Locate the cell with the specified text and output its [x, y] center coordinate. 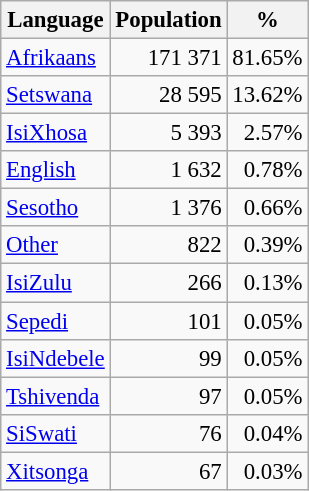
Population [168, 20]
Setswana [56, 95]
Sepedi [56, 321]
Xitsonga [56, 471]
0.66% [268, 208]
822 [168, 245]
5 393 [168, 133]
IsiZulu [56, 283]
67 [168, 471]
1 632 [168, 170]
101 [168, 321]
English [56, 170]
0.03% [268, 471]
171 371 [168, 58]
0.13% [268, 283]
2.57% [268, 133]
76 [168, 433]
IsiNdebele [56, 358]
0.04% [268, 433]
97 [168, 396]
0.39% [268, 245]
Sesotho [56, 208]
% [268, 20]
SiSwati [56, 433]
81.65% [268, 58]
Language [56, 20]
99 [168, 358]
266 [168, 283]
13.62% [268, 95]
Afrikaans [56, 58]
1 376 [168, 208]
Tshivenda [56, 396]
28 595 [168, 95]
Other [56, 245]
IsiXhosa [56, 133]
0.78% [268, 170]
